Return [X, Y] of the center of cell containing provided text 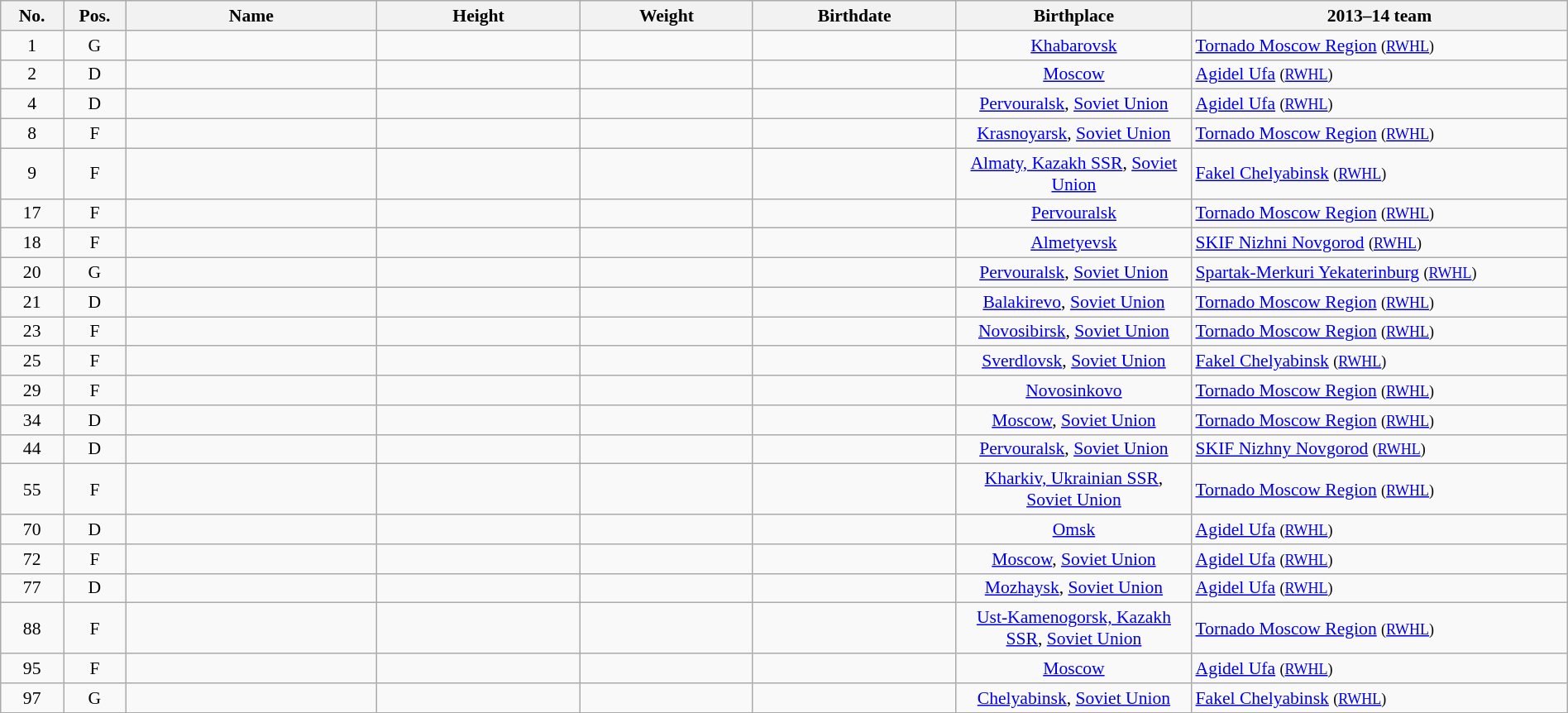
Omsk [1073, 529]
70 [32, 529]
95 [32, 668]
Khabarovsk [1073, 45]
Weight [667, 16]
8 [32, 134]
Birthdate [854, 16]
55 [32, 490]
9 [32, 174]
2 [32, 74]
SKIF Nizhni Novgorod (RWHL) [1379, 243]
Almaty, Kazakh SSR, Soviet Union [1073, 174]
Krasnoyarsk, Soviet Union [1073, 134]
Ust-Kamenogorsk, Kazakh SSR, Soviet Union [1073, 629]
88 [32, 629]
Pervouralsk [1073, 213]
34 [32, 420]
Birthplace [1073, 16]
29 [32, 390]
Kharkiv, Ukrainian SSR, Soviet Union [1073, 490]
20 [32, 273]
Height [478, 16]
44 [32, 449]
1 [32, 45]
77 [32, 588]
4 [32, 104]
23 [32, 332]
Pos. [95, 16]
21 [32, 302]
2013–14 team [1379, 16]
No. [32, 16]
SKIF Nizhny Novgorod (RWHL) [1379, 449]
Novosinkovo [1073, 390]
Almetyevsk [1073, 243]
Sverdlovsk, Soviet Union [1073, 361]
Name [251, 16]
Mozhaysk, Soviet Union [1073, 588]
97 [32, 698]
18 [32, 243]
Spartak-Merkuri Yekaterinburg (RWHL) [1379, 273]
72 [32, 559]
Novosibirsk, Soviet Union [1073, 332]
Chelyabinsk, Soviet Union [1073, 698]
17 [32, 213]
Balakirevo, Soviet Union [1073, 302]
25 [32, 361]
